Output the (X, Y) coordinate of the center of the cell containing the given text.  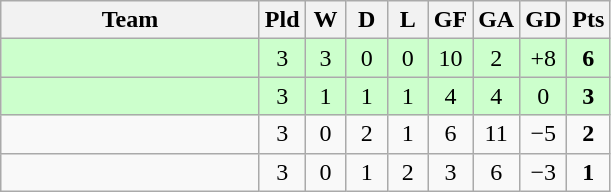
10 (450, 58)
11 (496, 134)
Team (130, 20)
L (408, 20)
Pld (282, 20)
Pts (588, 20)
GD (544, 20)
D (366, 20)
−5 (544, 134)
−3 (544, 172)
+8 (544, 58)
GA (496, 20)
GF (450, 20)
W (326, 20)
